For the text-containing cell, return its midpoint in (x, y) coordinate format. 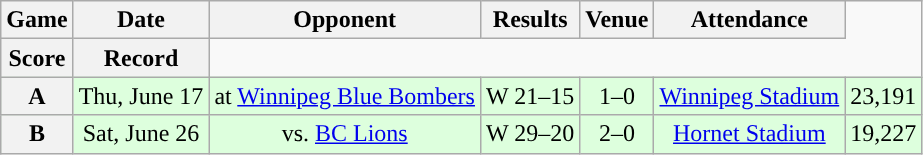
23,191 (884, 96)
Thu, June 17 (141, 96)
2–0 (617, 134)
W 29–20 (530, 134)
Venue (617, 20)
B (37, 134)
at Winnipeg Blue Bombers (345, 96)
Opponent (345, 20)
Record (141, 58)
A (37, 96)
Hornet Stadium (750, 134)
Attendance (750, 20)
Game (37, 20)
Sat, June 26 (141, 134)
1–0 (617, 96)
19,227 (884, 134)
Score (37, 58)
Date (141, 20)
Results (530, 20)
vs. BC Lions (345, 134)
Winnipeg Stadium (750, 96)
W 21–15 (530, 96)
